Search for the cell housing the specified text and yield its (X, Y) center coordinate. 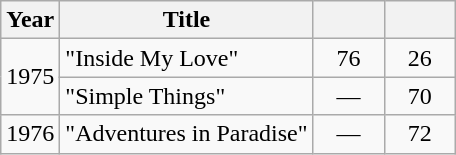
"Simple Things" (186, 96)
26 (420, 58)
"Inside My Love" (186, 58)
76 (348, 58)
1976 (30, 134)
70 (420, 96)
"Adventures in Paradise" (186, 134)
Title (186, 20)
72 (420, 134)
Year (30, 20)
1975 (30, 77)
